Return the [x, y] coordinate for the center point of the cell that contains the specified text.  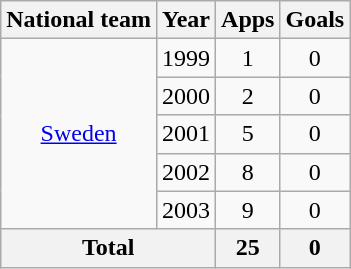
National team [79, 20]
Sweden [79, 134]
9 [248, 210]
1 [248, 58]
Goals [315, 20]
2002 [186, 172]
2003 [186, 210]
2001 [186, 134]
Year [186, 20]
2000 [186, 96]
2 [248, 96]
Total [108, 248]
Apps [248, 20]
8 [248, 172]
1999 [186, 58]
5 [248, 134]
25 [248, 248]
